Locate the cell with the specified text and output its [X, Y] center coordinate. 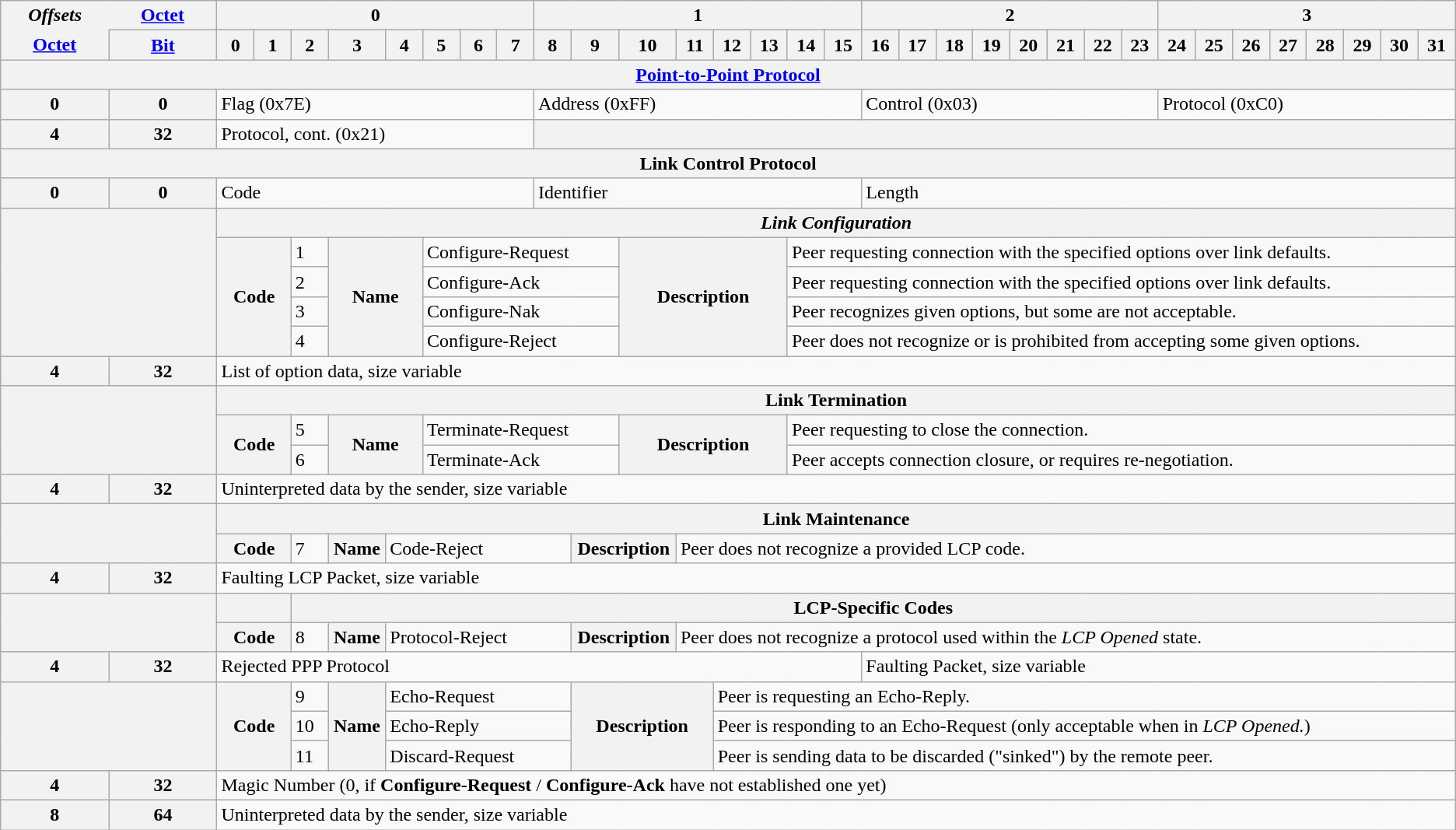
Link Control Protocol [728, 163]
Address (0xFF) [697, 104]
Flag (0x7E) [376, 104]
15 [843, 45]
13 [769, 45]
30 [1399, 45]
Configure-Reject [520, 341]
Echo-Reply [478, 726]
Protocol, cont. (0x21) [376, 134]
Length [1159, 193]
Point-to-Point Protocol [728, 75]
Bit [163, 45]
16 [880, 45]
Peer accepts connection closure, or requires re-negotiation. [1122, 460]
14 [806, 45]
25 [1214, 45]
18 [954, 45]
26 [1251, 45]
Peer is sending data to be discarded ("sinked") by the remote peer. [1084, 755]
Peer does not recognize or is prohibited from accepting some given options. [1122, 341]
Configure-Nak [520, 311]
Terminate-Request [520, 430]
17 [917, 45]
21 [1066, 45]
Identifier [697, 193]
Peer is responding to an Echo-Request (only acceptable when in LCP Opened.) [1084, 726]
Faulting LCP Packet, size variable [836, 578]
Magic Number (0, if Configure-Request / Configure-Ack have not established one yet) [836, 785]
Rejected PPP Protocol [540, 667]
24 [1177, 45]
Configure-Ack [520, 282]
Peer does not recognize a protocol used within the LCP Opened state. [1066, 637]
Link Termination [836, 401]
Code-Reject [478, 548]
27 [1288, 45]
Link Maintenance [836, 519]
Protocol (0xC0) [1307, 104]
Control (0x03) [1010, 104]
28 [1325, 45]
Link Configuration [836, 222]
Protocol-Reject [478, 637]
23 [1140, 45]
19 [992, 45]
Peer recognizes given options, but some are not acceptable. [1122, 311]
Echo-Request [478, 696]
List of option data, size variable [836, 371]
29 [1363, 45]
Faulting Packet, size variable [1159, 667]
Peer does not recognize a provided LCP code. [1066, 548]
LCP-Specific Codes [873, 608]
Terminate-Ack [520, 460]
Peer requesting to close the connection. [1122, 430]
Peer is requesting an Echo-Reply. [1084, 696]
22 [1103, 45]
31 [1437, 45]
12 [732, 45]
20 [1029, 45]
Offsets [54, 16]
Discard-Request [478, 755]
64 [163, 814]
Configure-Request [520, 252]
